Return (X, Y) of the center of cell containing provided text 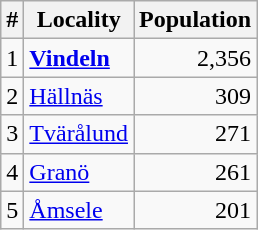
309 (196, 96)
261 (196, 172)
Hällnäs (79, 96)
Vindeln (79, 58)
# (12, 20)
5 (12, 210)
3 (12, 134)
Tvärålund (79, 134)
Population (196, 20)
2 (12, 96)
Åmsele (79, 210)
201 (196, 210)
4 (12, 172)
Locality (79, 20)
Granö (79, 172)
271 (196, 134)
1 (12, 58)
2,356 (196, 58)
